Search for the cell housing the specified text and yield its [X, Y] center coordinate. 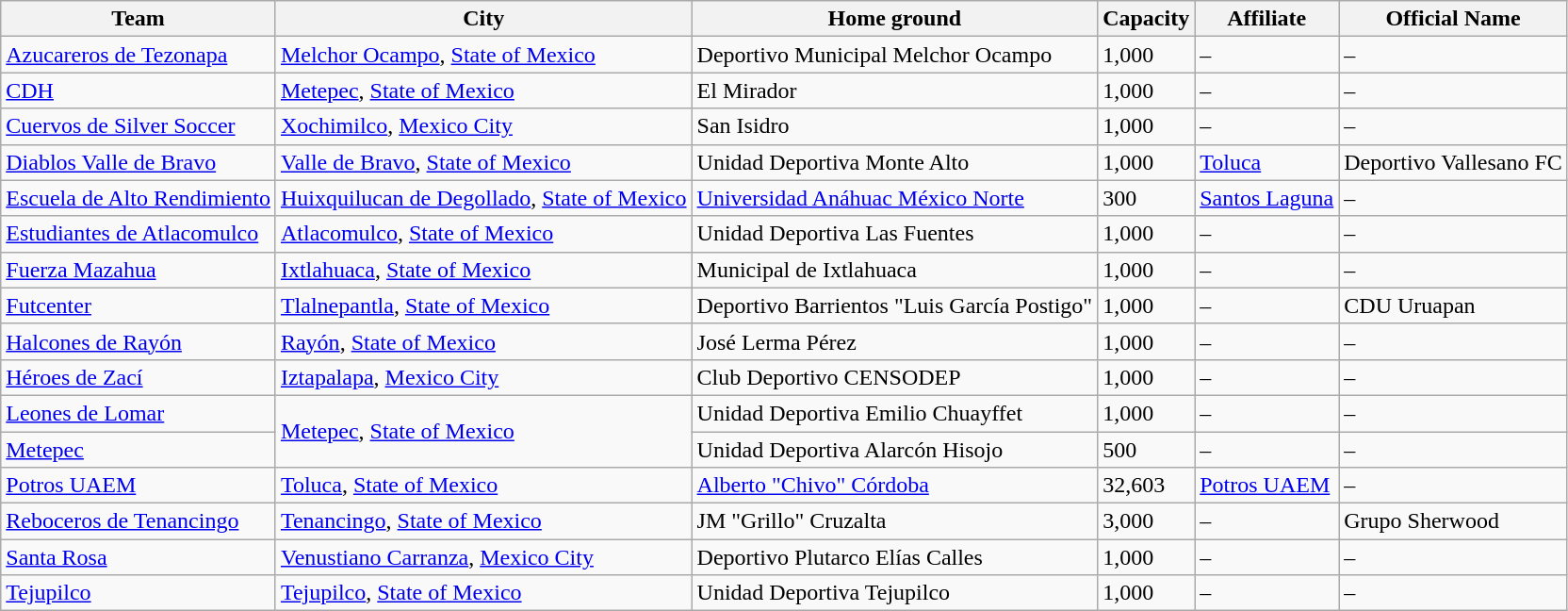
Huixquilucan de Degollado, State of Mexico [483, 198]
City [483, 19]
300 [1146, 198]
Club Deportivo CENSODEP [895, 377]
Diablos Valle de Bravo [139, 162]
Municipal de Ixtlahuaca [895, 270]
Escuela de Alto Rendimiento [139, 198]
José Lerma Pérez [895, 341]
Héroes de Zací [139, 377]
Estudiantes de Atlacomulco [139, 234]
Santos Laguna [1266, 198]
Leones de Lomar [139, 413]
Halcones de Rayón [139, 341]
Santa Rosa [139, 557]
Unidad Deportiva Alarcón Hisojo [895, 450]
El Mirador [895, 91]
Deportivo Vallesano FC [1453, 162]
Home ground [895, 19]
JM "Grillo" Cruzalta [895, 521]
Official Name [1453, 19]
Team [139, 19]
Futcenter [139, 305]
Unidad Deportiva Tejupilco [895, 593]
Toluca, State of Mexico [483, 486]
Rayón, State of Mexico [483, 341]
Unidad Deportiva Monte Alto [895, 162]
Xochimilco, Mexico City [483, 126]
Deportivo Plutarco Elías Calles [895, 557]
Melchor Ocampo, State of Mexico [483, 55]
Unidad Deportiva Emilio Chuayffet [895, 413]
Toluca [1266, 162]
Unidad Deportiva Las Fuentes [895, 234]
Tejupilco [139, 593]
Reboceros de Tenancingo [139, 521]
Universidad Anáhuac México Norte [895, 198]
Cuervos de Silver Soccer [139, 126]
Ixtlahuaca, State of Mexico [483, 270]
Deportivo Municipal Melchor Ocampo [895, 55]
Tejupilco, State of Mexico [483, 593]
Atlacomulco, State of Mexico [483, 234]
Capacity [1146, 19]
CDU Uruapan [1453, 305]
Alberto "Chivo" Córdoba [895, 486]
Tlalnepantla, State of Mexico [483, 305]
San Isidro [895, 126]
32,603 [1146, 486]
Tenancingo, State of Mexico [483, 521]
3,000 [1146, 521]
Azucareros de Tezonapa [139, 55]
Valle de Bravo, State of Mexico [483, 162]
Venustiano Carranza, Mexico City [483, 557]
Fuerza Mazahua [139, 270]
Grupo Sherwood [1453, 521]
CDH [139, 91]
Deportivo Barrientos "Luis García Postigo" [895, 305]
500 [1146, 450]
Metepec [139, 450]
Affiliate [1266, 19]
Iztapalapa, Mexico City [483, 377]
